Detect which cell encompasses the target text, then output its [X, Y] center coordinate. 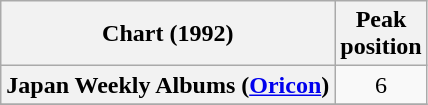
Japan Weekly Albums (Oricon) [168, 85]
6 [381, 85]
Chart (1992) [168, 34]
Peakposition [381, 34]
